Detect which cell encompasses the target text, then output its [x, y] center coordinate. 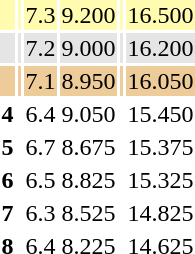
9.000 [88, 48]
6.3 [40, 213]
7.3 [40, 15]
16.200 [160, 48]
15.325 [160, 180]
14.825 [160, 213]
6 [8, 180]
9.200 [88, 15]
7.1 [40, 81]
5 [8, 147]
8.525 [88, 213]
6.5 [40, 180]
15.450 [160, 114]
6.4 [40, 114]
7 [8, 213]
16.500 [160, 15]
8.950 [88, 81]
6.7 [40, 147]
7.2 [40, 48]
15.375 [160, 147]
8.675 [88, 147]
8.825 [88, 180]
16.050 [160, 81]
4 [8, 114]
9.050 [88, 114]
